Identify which cell holds the provided text, then report its (x, y) central coordinate. 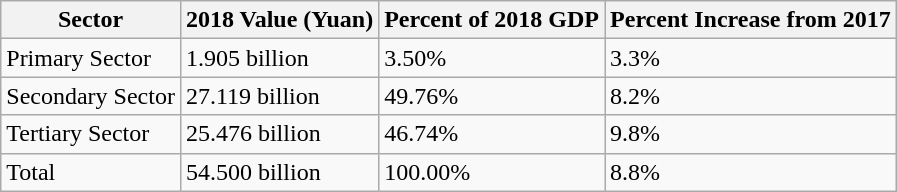
1.905 billion (279, 58)
3.3% (751, 58)
Secondary Sector (91, 96)
2018 Value (Yuan) (279, 20)
25.476 billion (279, 134)
46.74% (492, 134)
Sector (91, 20)
Tertiary Sector (91, 134)
Percent Increase from 2017 (751, 20)
Total (91, 172)
8.2% (751, 96)
100.00% (492, 172)
Percent of 2018 GDP (492, 20)
3.50% (492, 58)
Primary Sector (91, 58)
27.119 billion (279, 96)
49.76% (492, 96)
8.8% (751, 172)
9.8% (751, 134)
54.500 billion (279, 172)
